Pinpoint the cell where the given text exists, returning its (x, y) midpoint coordinate. 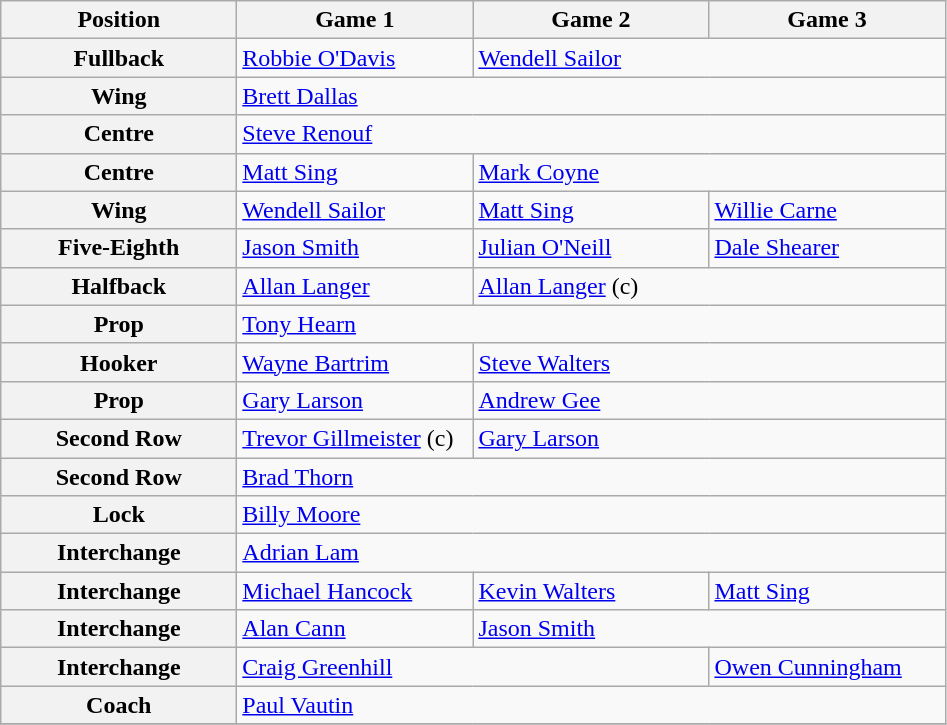
Fullback (119, 58)
Game 1 (355, 20)
Halfback (119, 286)
Willie Carne (827, 210)
Alan Cann (355, 629)
Allan Langer (c) (709, 286)
Kevin Walters (591, 591)
Lock (119, 515)
Billy Moore (591, 515)
Game 2 (591, 20)
Andrew Gee (709, 400)
Trevor Gillmeister (c) (355, 438)
Steve Walters (709, 362)
Adrian Lam (591, 553)
Brad Thorn (591, 477)
Robbie O'Davis (355, 58)
Five-Eighth (119, 248)
Coach (119, 705)
Paul Vautin (591, 705)
Brett Dallas (591, 96)
Tony Hearn (591, 324)
Craig Greenhill (473, 667)
Position (119, 20)
Mark Coyne (709, 172)
Owen Cunningham (827, 667)
Wayne Bartrim (355, 362)
Steve Renouf (591, 134)
Dale Shearer (827, 248)
Hooker (119, 362)
Allan Langer (355, 286)
Game 3 (827, 20)
Julian O'Neill (591, 248)
Michael Hancock (355, 591)
